Identify which cell holds the provided text, then report its (x, y) central coordinate. 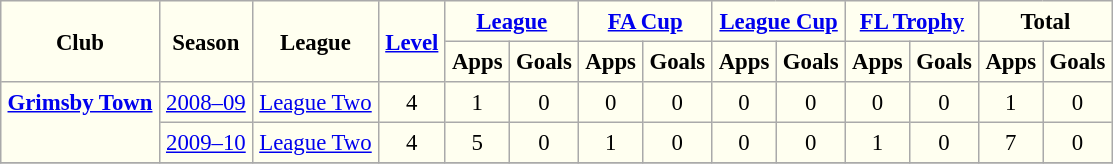
FA Cup (646, 21)
League Cup (778, 21)
2009–10 (206, 142)
Level (412, 42)
7 (1011, 142)
Club (80, 42)
2008–09 (206, 102)
5 (477, 142)
Season (206, 42)
Grimsby Town (80, 122)
FL Trophy (912, 21)
Total (1046, 21)
